Identify which cell holds the provided text, then report its [X, Y] central coordinate. 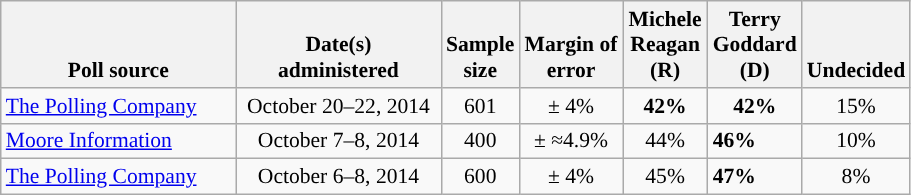
400 [480, 141]
Margin oferror [570, 44]
46% [755, 141]
MicheleReagan (R) [666, 44]
Moore Information [118, 141]
601 [480, 106]
October 20–22, 2014 [338, 106]
Date(s)administered [338, 44]
October 6–8, 2014 [338, 177]
47% [755, 177]
44% [666, 141]
10% [856, 141]
15% [856, 106]
TerryGoddard (D) [755, 44]
600 [480, 177]
45% [666, 177]
October 7–8, 2014 [338, 141]
Poll source [118, 44]
Undecided [856, 44]
Samplesize [480, 44]
± ≈4.9% [570, 141]
8% [856, 177]
